For the text-containing cell, return its midpoint in [X, Y] coordinate format. 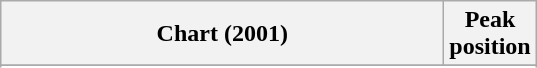
Peakposition [490, 34]
Chart (2001) [222, 34]
